Detect which cell encompasses the target text, then output its [X, Y] center coordinate. 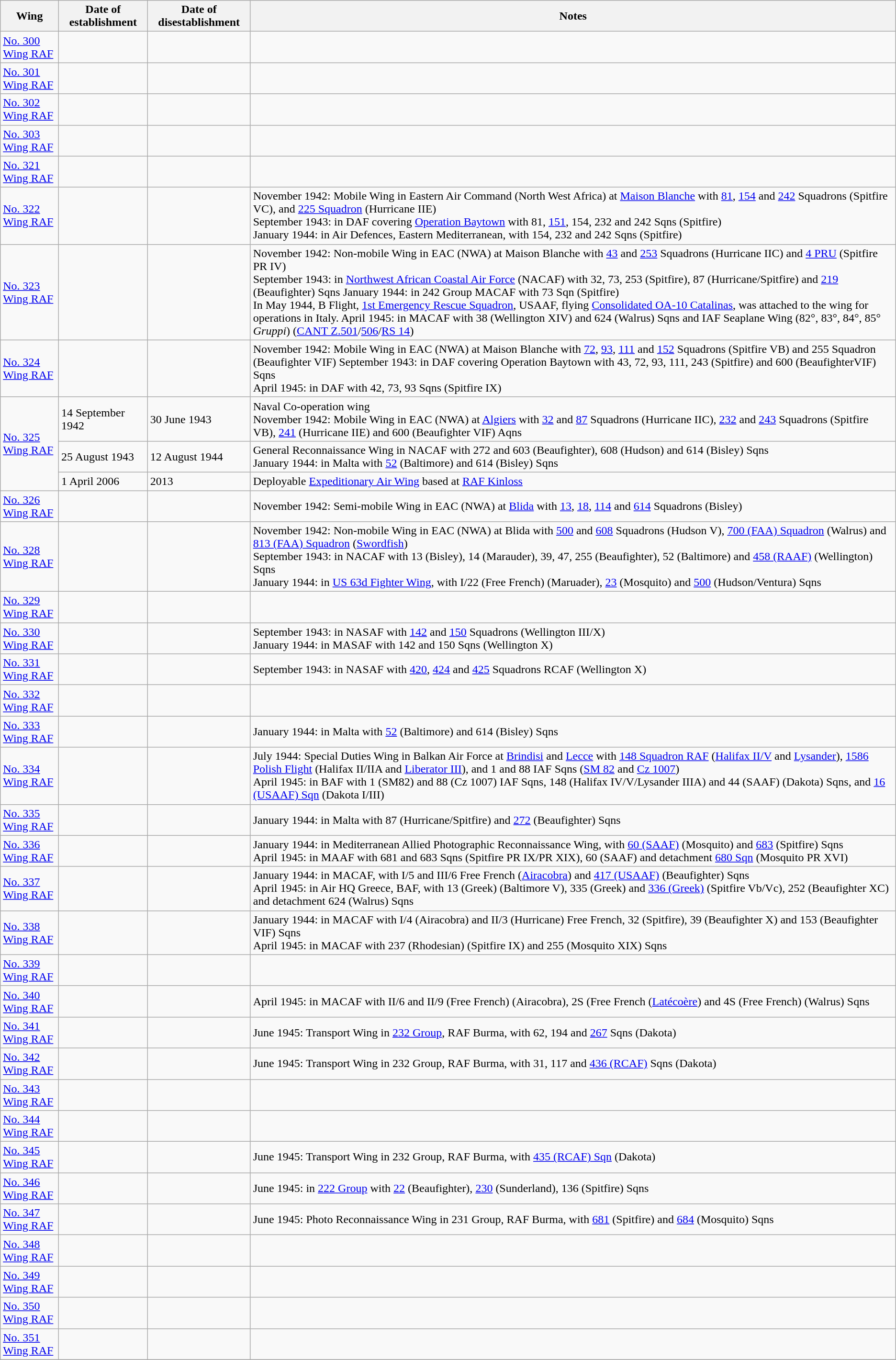
No. 303 Wing RAF [30, 141]
No. 302 Wing RAF [30, 109]
No. 323 Wing RAF [30, 292]
No. 342 Wing RAF [30, 1064]
June 1945: Transport Wing in 232 Group, RAF Burma, with 62, 194 and 267 Sqns (Dakota) [573, 1032]
Date of establishment [103, 16]
No. 339 Wing RAF [30, 970]
No. 324 Wing RAF [30, 369]
Wing [30, 16]
No. 335 Wing RAF [30, 820]
June 1945: in 222 Group with 22 (Beaufighter), 230 (Sunderland), 136 (Spitfire) Sqns [573, 1188]
Deployable Expeditionary Air Wing based at RAF Kinloss [573, 481]
September 1943: in NASAF with 142 and 150 Squadrons (Wellington III/X)January 1944: in MASAF with 142 and 150 Sqns (Wellington X) [573, 639]
No. 300 Wing RAF [30, 47]
No. 337 Wing RAF [30, 888]
No. 334 Wing RAF [30, 776]
No. 345 Wing RAF [30, 1158]
2013 [199, 481]
Notes [573, 16]
No. 349 Wing RAF [30, 1282]
January 1944: in Malta with 87 (Hurricane/Spitfire) and 272 (Beaufighter) Sqns [573, 820]
25 August 1943 [103, 457]
No. 325 Wing RAF [30, 443]
June 1945: Transport Wing in 232 Group, RAF Burma, with 31, 117 and 436 (RCAF) Sqns (Dakota) [573, 1064]
January 1944: in Malta with 52 (Baltimore) and 614 (Bisley) Sqns [573, 731]
No. 350 Wing RAF [30, 1313]
No. 344 Wing RAF [30, 1126]
No. 330 Wing RAF [30, 639]
30 June 1943 [199, 419]
No. 331 Wing RAF [30, 669]
No. 332 Wing RAF [30, 701]
No. 348 Wing RAF [30, 1250]
No. 328 Wing RAF [30, 557]
No. 333 Wing RAF [30, 731]
September 1943: in NASAF with 420, 424 and 425 Squadrons RCAF (Wellington X) [573, 669]
No. 347 Wing RAF [30, 1220]
No. 341 Wing RAF [30, 1032]
November 1942: Semi-mobile Wing in EAC (NWA) at Blida with 13, 18, 114 and 614 Squadrons (Bisley) [573, 506]
No. 322 Wing RAF [30, 215]
No. 301 Wing RAF [30, 79]
No. 338 Wing RAF [30, 933]
June 1945: Transport Wing in 232 Group, RAF Burma, with 435 (RCAF) Sqn (Dakota) [573, 1158]
Date of disestablishment [199, 16]
No. 340 Wing RAF [30, 1001]
No. 336 Wing RAF [30, 851]
1 April 2006 [103, 481]
No. 326 Wing RAF [30, 506]
April 1945: in MACAF with II/6 and II/9 (Free French) (Airacobra), 2S (Free French (Latécoère) and 4S (Free French) (Walrus) Sqns [573, 1001]
14 September 1942 [103, 419]
No. 346 Wing RAF [30, 1188]
June 1945: Photo Reconnaissance Wing in 231 Group, RAF Burma, with 681 (Spitfire) and 684 (Mosquito) Sqns [573, 1220]
12 August 1944 [199, 457]
No. 351 Wing RAF [30, 1344]
No. 329 Wing RAF [30, 607]
No. 321 Wing RAF [30, 171]
No. 343 Wing RAF [30, 1094]
